From the cell containing the given text, extract its center point as (x, y) coordinate. 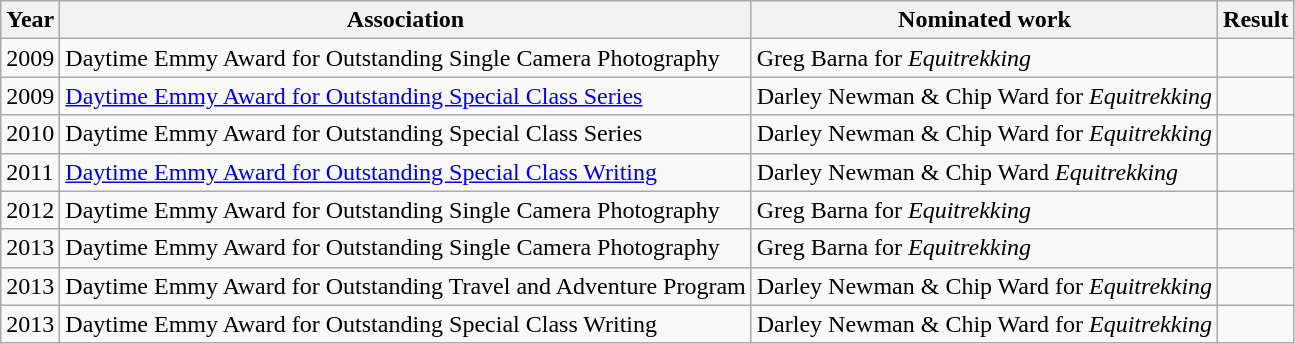
Result (1256, 20)
Darley Newman & Chip Ward Equitrekking (984, 172)
2010 (30, 134)
Nominated work (984, 20)
2012 (30, 210)
2011 (30, 172)
Year (30, 20)
Daytime Emmy Award for Outstanding Travel and Adventure Program (406, 286)
Association (406, 20)
